From the cell containing the given text, extract its center point as [X, Y] coordinate. 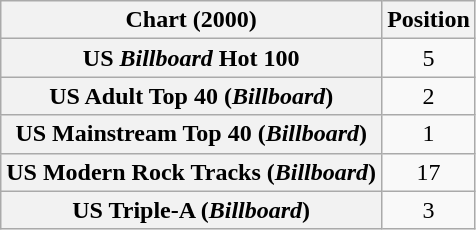
Position [429, 20]
Chart (2000) [192, 20]
5 [429, 58]
2 [429, 96]
US Triple-A (Billboard) [192, 210]
1 [429, 134]
US Billboard Hot 100 [192, 58]
17 [429, 172]
US Modern Rock Tracks (Billboard) [192, 172]
US Mainstream Top 40 (Billboard) [192, 134]
3 [429, 210]
US Adult Top 40 (Billboard) [192, 96]
